Return the (x, y) coordinate for the center point of the cell that contains the specified text.  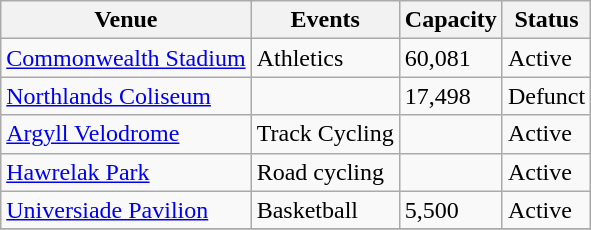
Athletics (325, 58)
Events (325, 20)
Basketball (325, 210)
60,081 (450, 58)
17,498 (450, 96)
Commonwealth Stadium (126, 58)
Road cycling (325, 172)
Northlands Coliseum (126, 96)
Capacity (450, 20)
Defunct (546, 96)
Venue (126, 20)
Argyll Velodrome (126, 134)
Track Cycling (325, 134)
Status (546, 20)
Hawrelak Park (126, 172)
Universiade Pavilion (126, 210)
5,500 (450, 210)
